From the cell containing the given text, extract its center point as [X, Y] coordinate. 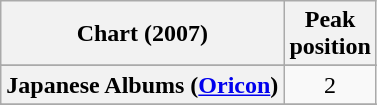
Peakposition [330, 34]
Chart (2007) [142, 34]
2 [330, 85]
Japanese Albums (Oricon) [142, 85]
